Search for the cell housing the specified text and yield its (x, y) center coordinate. 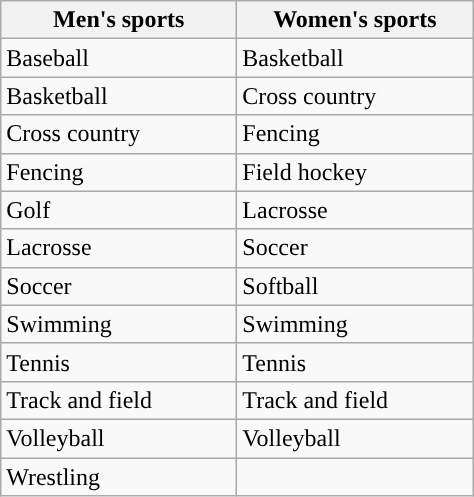
Men's sports (119, 20)
Wrestling (119, 477)
Golf (119, 210)
Softball (355, 286)
Women's sports (355, 20)
Baseball (119, 58)
Field hockey (355, 172)
